Scan for the cell matching the given text and deliver its [X, Y] coordinate at center. 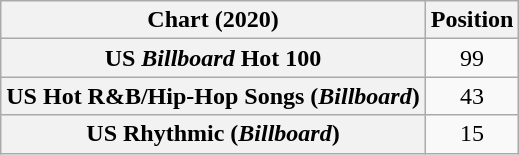
43 [472, 96]
Position [472, 20]
Chart (2020) [213, 20]
US Hot R&B/Hip-Hop Songs (Billboard) [213, 96]
15 [472, 134]
99 [472, 58]
US Billboard Hot 100 [213, 58]
US Rhythmic (Billboard) [213, 134]
